From the cell containing the given text, extract its center point as (X, Y) coordinate. 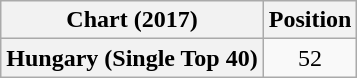
Chart (2017) (132, 20)
Position (310, 20)
Hungary (Single Top 40) (132, 58)
52 (310, 58)
